For the text-containing cell, return its midpoint in [x, y] coordinate format. 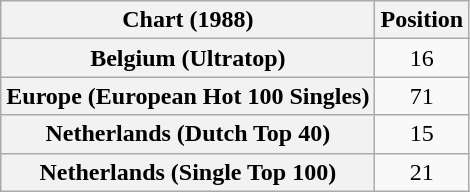
15 [422, 134]
21 [422, 172]
Netherlands (Dutch Top 40) [188, 134]
71 [422, 96]
Europe (European Hot 100 Singles) [188, 96]
Chart (1988) [188, 20]
Belgium (Ultratop) [188, 58]
Position [422, 20]
16 [422, 58]
Netherlands (Single Top 100) [188, 172]
